Provide the [X, Y] coordinate of the cell's center where the given text is located.  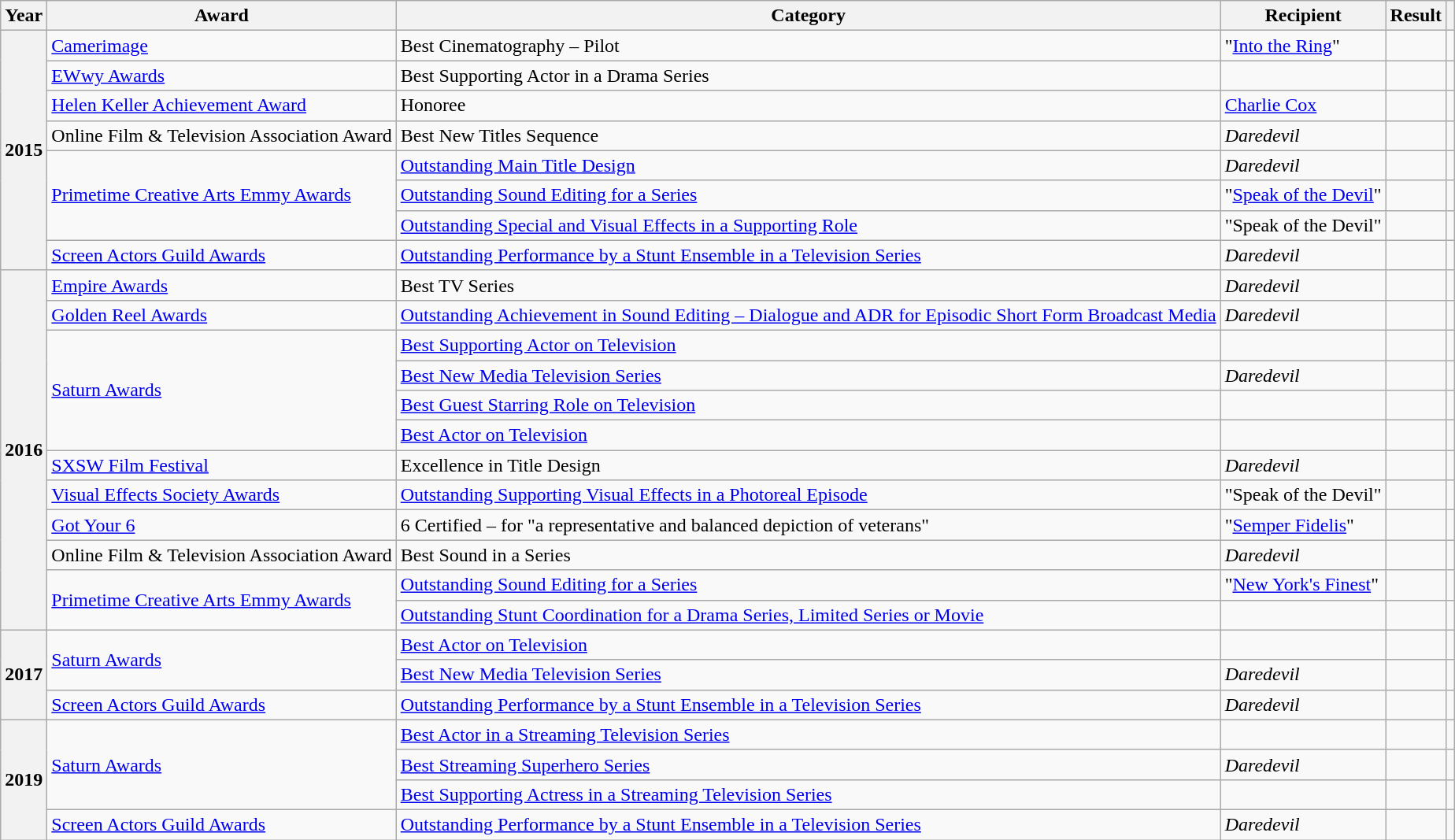
Category [808, 16]
Recipient [1303, 16]
Outstanding Achievement in Sound Editing – Dialogue and ADR for Episodic Short Form Broadcast Media [808, 315]
Best TV Series [808, 285]
Best Guest Starring Role on Television [808, 405]
Best Supporting Actor on Television [808, 345]
Camerimage [222, 46]
Helen Keller Achievement Award [222, 105]
"New York's Finest" [1303, 585]
SXSW Film Festival [222, 465]
Outstanding Special and Visual Effects in a Supporting Role [808, 225]
Best Cinematography – Pilot [808, 46]
Golden Reel Awards [222, 315]
Outstanding Stunt Coordination for a Drama Series, Limited Series or Movie [808, 615]
2017 [24, 675]
Best New Titles Sequence [808, 135]
Outstanding Main Title Design [808, 165]
Visual Effects Society Awards [222, 495]
"Into the Ring" [1303, 46]
Empire Awards [222, 285]
Best Sound in a Series [808, 555]
Best Actor in a Streaming Television Series [808, 735]
Award [222, 16]
Year [24, 16]
Honoree [808, 105]
EWwy Awards [222, 76]
2015 [24, 150]
6 Certified – for "a representative and balanced depiction of veterans" [808, 525]
"Semper Fidelis" [1303, 525]
Charlie Cox [1303, 105]
Best Streaming Superhero Series [808, 764]
Outstanding Supporting Visual Effects in a Photoreal Episode [808, 495]
2016 [24, 450]
Excellence in Title Design [808, 465]
Best Supporting Actress in a Streaming Television Series [808, 794]
Got Your 6 [222, 525]
Best Supporting Actor in a Drama Series [808, 76]
2019 [24, 779]
Result [1416, 16]
